Pinpoint the cell where the given text exists, returning its (x, y) midpoint coordinate. 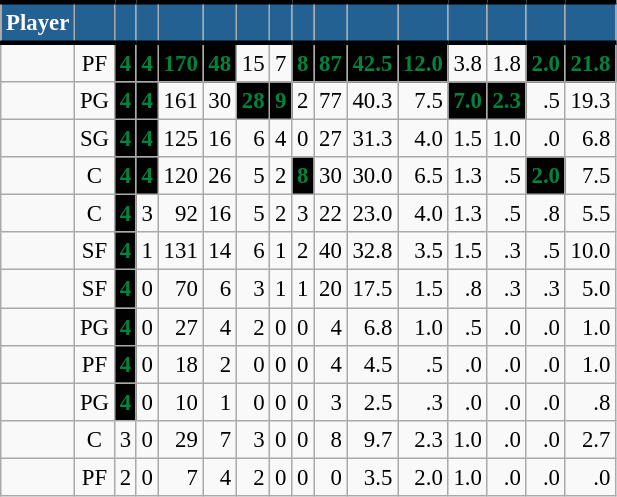
48 (220, 62)
30.0 (372, 176)
26 (220, 176)
19.3 (590, 101)
161 (180, 101)
12.0 (423, 62)
10 (180, 402)
42.5 (372, 62)
40.3 (372, 101)
2.7 (590, 439)
9 (281, 101)
31.3 (372, 139)
77 (330, 101)
17.5 (372, 289)
28 (252, 101)
131 (180, 251)
170 (180, 62)
15 (252, 62)
92 (180, 214)
4.5 (372, 364)
29 (180, 439)
5.0 (590, 289)
23.0 (372, 214)
120 (180, 176)
70 (180, 289)
3.8 (468, 62)
22 (330, 214)
10.0 (590, 251)
40 (330, 251)
20 (330, 289)
7.0 (468, 101)
9.7 (372, 439)
2.5 (372, 402)
125 (180, 139)
18 (180, 364)
21.8 (590, 62)
32.8 (372, 251)
Player (38, 22)
5.5 (590, 214)
SG (95, 139)
14 (220, 251)
87 (330, 62)
1.8 (506, 62)
6.5 (423, 176)
